From the cell containing the given text, extract its center point as [x, y] coordinate. 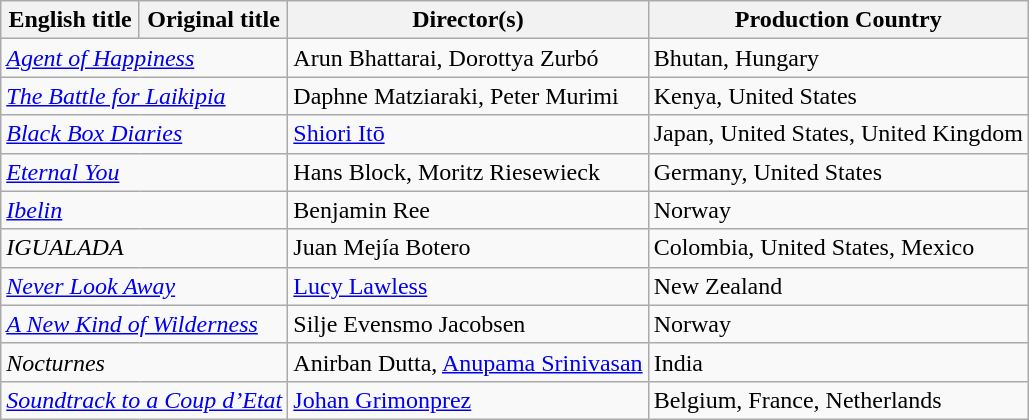
Never Look Away [144, 286]
Bhutan, Hungary [838, 58]
Original title [213, 20]
Benjamin Ree [468, 210]
The Battle for Laikipia [144, 96]
IGUALADA [144, 248]
Agent of Happiness [144, 58]
Silje Evensmo Jacobsen [468, 324]
Hans Block, Moritz Riesewieck [468, 172]
Shiori Itō [468, 134]
English title [70, 20]
Soundtrack to a Coup d’Etat [144, 400]
Anirban Dutta, Anupama Srinivasan [468, 362]
Juan Mejía Botero [468, 248]
Ibelin [144, 210]
Eternal You [144, 172]
Japan, United States, United Kingdom [838, 134]
Johan Grimonprez [468, 400]
Belgium, France, Netherlands [838, 400]
Director(s) [468, 20]
Kenya, United States [838, 96]
New Zealand [838, 286]
Black Box Diaries [144, 134]
Lucy Lawless [468, 286]
Production Country [838, 20]
Arun Bhattarai, Dorottya Zurbó [468, 58]
Germany, United States [838, 172]
India [838, 362]
Daphne Matziaraki, Peter Murimi [468, 96]
Colombia, United States, Mexico [838, 248]
Nocturnes [144, 362]
A New Kind of Wilderness [144, 324]
